From the cell containing the given text, extract its center point as [X, Y] coordinate. 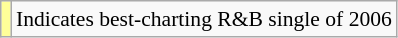
Indicates best-charting R&B single of 2006 [204, 19]
